Determine the [X, Y] coordinate at the center of the cell enclosing the given text.  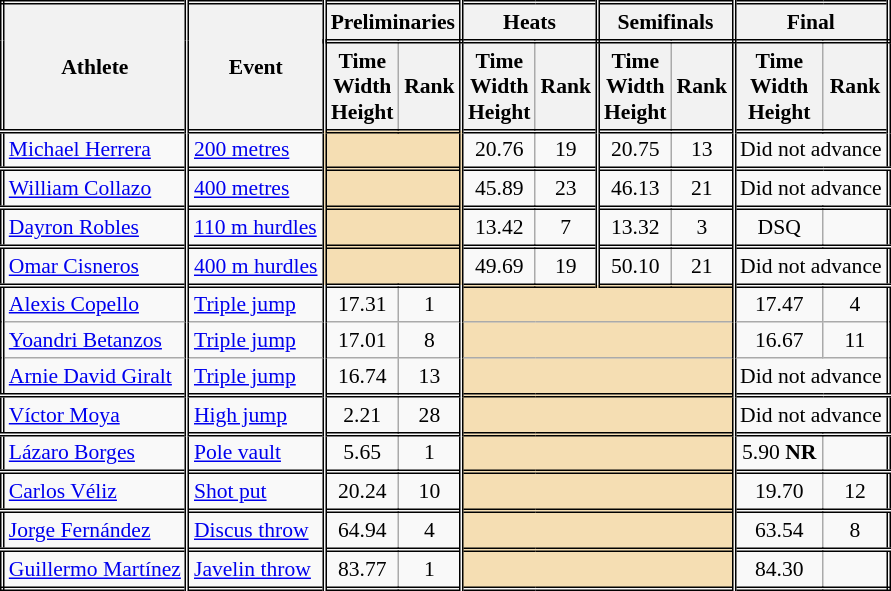
16.67 [779, 341]
400 metres [256, 190]
Guillermo Martínez [94, 570]
11 [856, 341]
Heats [529, 22]
10 [430, 492]
Yoandri Betanzos [94, 341]
50.10 [635, 266]
Shot put [256, 492]
400 m hurdles [256, 266]
63.54 [779, 530]
49.69 [498, 266]
3 [703, 228]
20.75 [635, 150]
Dayron Robles [94, 228]
Jorge Fernández [94, 530]
17.01 [362, 341]
13.32 [635, 228]
23 [566, 190]
2.21 [362, 414]
16.74 [362, 376]
Semifinals [666, 22]
Omar Cisneros [94, 266]
17.31 [362, 304]
17.47 [779, 304]
5.90 NR [779, 454]
Carlos Véliz [94, 492]
DSQ [779, 228]
Preliminaries [392, 22]
Michael Herrera [94, 150]
Pole vault [256, 454]
64.94 [362, 530]
83.77 [362, 570]
William Collazo [94, 190]
High jump [256, 414]
84.30 [779, 570]
28 [430, 414]
20.76 [498, 150]
5.65 [362, 454]
Discus throw [256, 530]
13.42 [498, 228]
20.24 [362, 492]
Javelin throw [256, 570]
Víctor Moya [94, 414]
Lázaro Borges [94, 454]
46.13 [635, 190]
12 [856, 492]
45.89 [498, 190]
Arnie David Giralt [94, 376]
200 metres [256, 150]
Event [256, 67]
Athlete [94, 67]
7 [566, 228]
Final [812, 22]
Alexis Copello [94, 304]
110 m hurdles [256, 228]
19.70 [779, 492]
